Extract the (x, y) coordinate from the center of the cell holding the provided text.  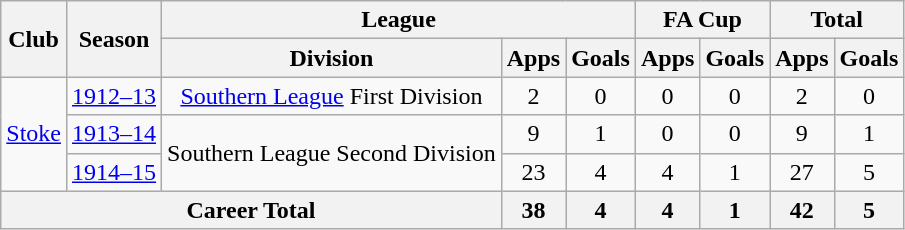
38 (533, 210)
27 (802, 172)
Career Total (251, 210)
Southern League Second Division (332, 153)
1914–15 (114, 172)
FA Cup (702, 20)
Division (332, 58)
1913–14 (114, 134)
23 (533, 172)
Southern League First Division (332, 96)
Club (34, 39)
42 (802, 210)
Season (114, 39)
Stoke (34, 134)
Total (837, 20)
League (399, 20)
1912–13 (114, 96)
